For the text-containing cell, return its midpoint in (x, y) coordinate format. 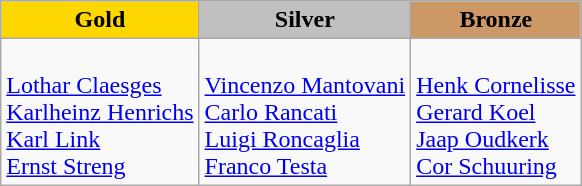
Vincenzo MantovaniCarlo RancatiLuigi RoncagliaFranco Testa (305, 112)
Bronze (496, 20)
Lothar ClaesgesKarlheinz HenrichsKarl LinkErnst Streng (100, 112)
Gold (100, 20)
Silver (305, 20)
Henk CornelisseGerard KoelJaap OudkerkCor Schuuring (496, 112)
